From the cell containing the given text, extract its center point as (X, Y) coordinate. 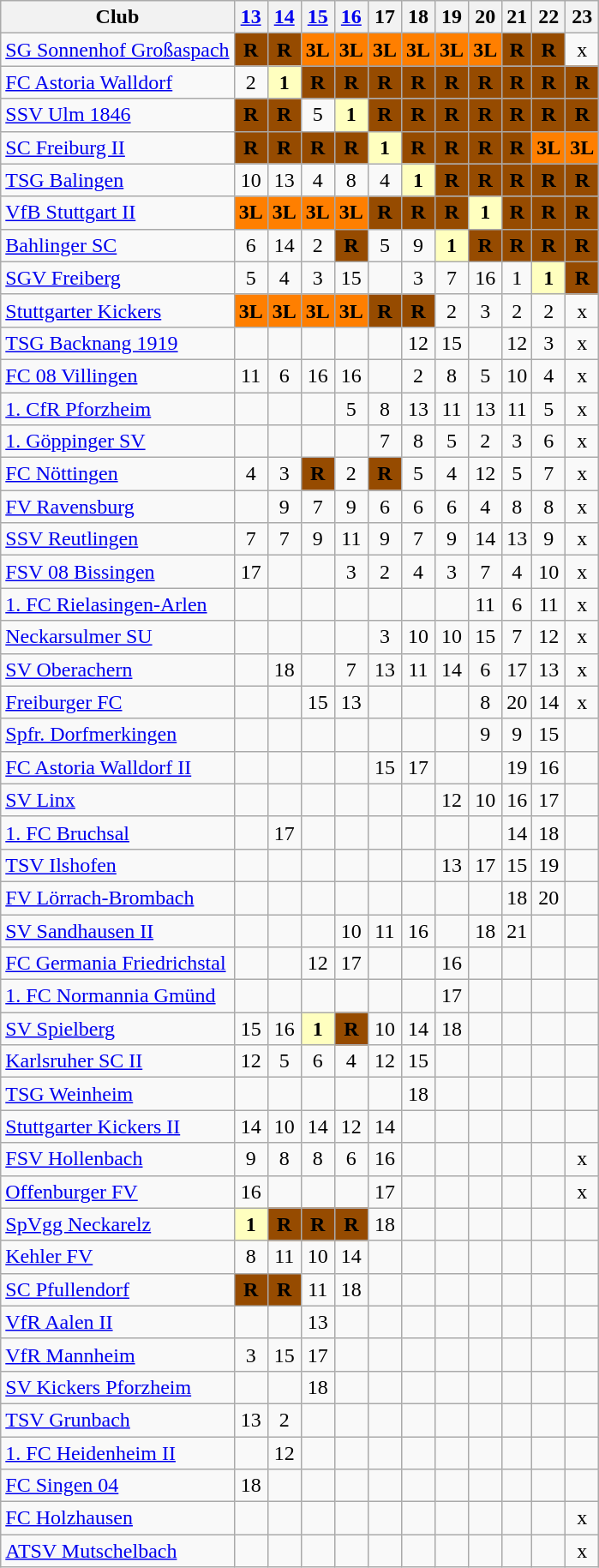
FSV Hollenbach (117, 1159)
VfR Mannheim (117, 1355)
Karlsruher SC II (117, 1061)
Offenburger FV (117, 1192)
Kehler FV (117, 1257)
VfR Aalen II (117, 1322)
ATSV Mutschelbach (117, 1551)
SV Sandhausen II (117, 930)
1. Göppinger SV (117, 442)
TSV Grunbach (117, 1420)
Spfr. Dorfmerkingen (117, 735)
SSV Ulm 1846 (117, 115)
1. FC Normannia Gmünd (117, 996)
SC Pfullendorf (117, 1289)
Neckarsulmer SU (117, 637)
FC Holzhausen (117, 1518)
FC Astoria Walldorf II (117, 767)
TSV Ilshofen (117, 865)
FC Singen 04 (117, 1486)
FC 08 Villingen (117, 375)
SV Oberachern (117, 670)
TSG Balingen (117, 180)
SSV Reutlingen (117, 539)
SG Sonnenhof Großaspach (117, 50)
VfB Stuttgart II (117, 213)
Freiburger FC (117, 702)
1. FC Heidenheim II (117, 1453)
FV Ravensburg (117, 507)
SpVgg Neckarelz (117, 1224)
SGV Freiberg (117, 278)
TSG Weinheim (117, 1094)
1. FC Rielasingen-Arlen (117, 604)
SV Linx (117, 800)
SC Freiburg II (117, 147)
Stuttgarter Kickers (117, 310)
1. CfR Pforzheim (117, 409)
TSG Backnang 1919 (117, 343)
FC Germania Friedrichstal (117, 964)
Stuttgarter Kickers II (117, 1126)
FV Lörrach-Brombach (117, 898)
23 (583, 17)
1. FC Bruchsal (117, 832)
SV Spielberg (117, 1029)
Bahlinger SC (117, 245)
Club (117, 17)
SV Kickers Pforzheim (117, 1387)
FC Nöttingen (117, 474)
22 (548, 17)
FSV 08 Bissingen (117, 572)
FC Astoria Walldorf (117, 82)
